From the cell containing the given text, extract its center point as (X, Y) coordinate. 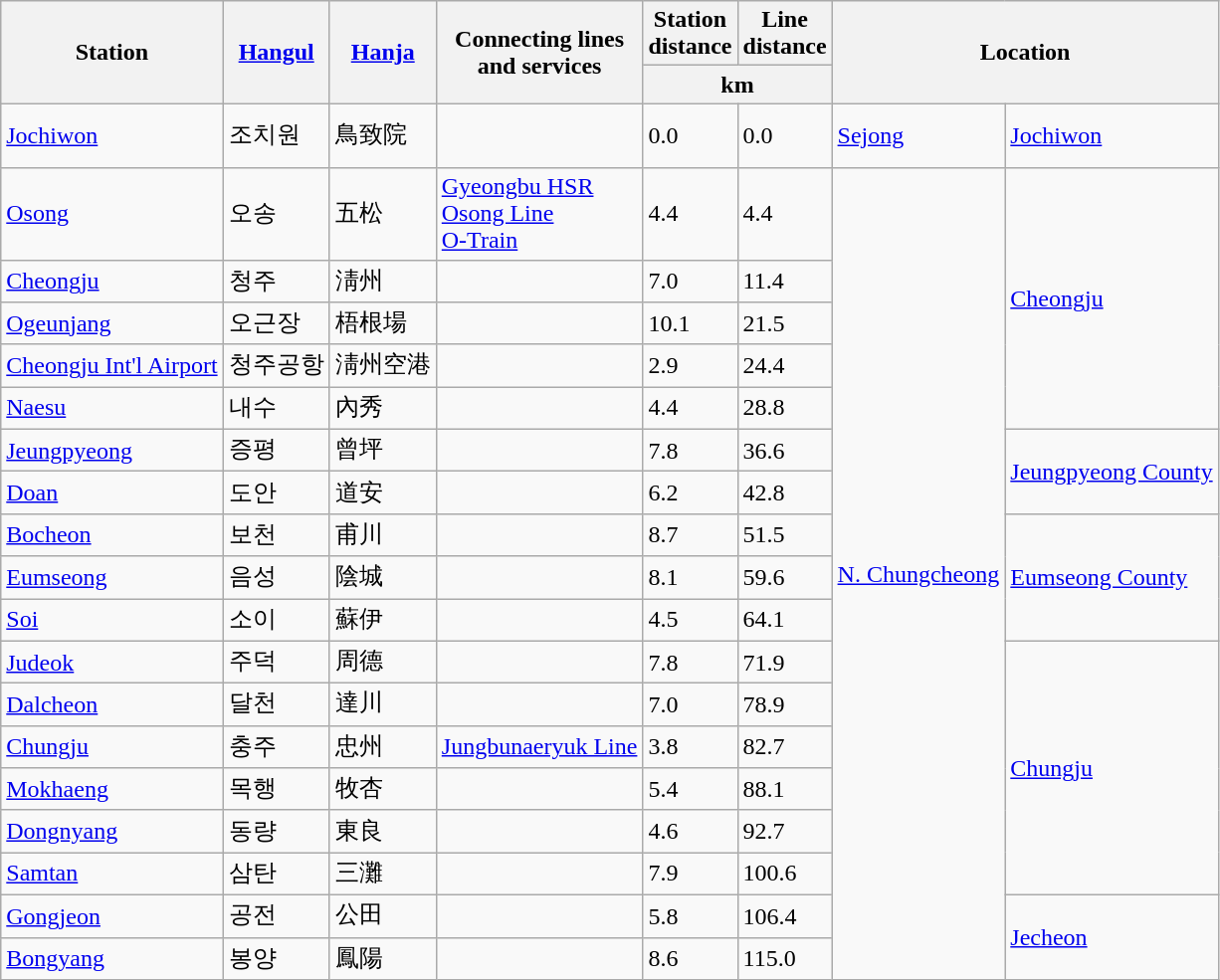
36.6 (784, 450)
21.5 (784, 324)
28.8 (784, 408)
道安 (382, 493)
5.4 (691, 790)
증평 (277, 450)
11.4 (784, 281)
鳳陽 (382, 959)
51.5 (784, 535)
三灘 (382, 874)
88.1 (784, 790)
삼탄 (277, 874)
내수 (277, 408)
Cheongju Int'l Airport (111, 366)
Eumseong County (1112, 577)
공전 (277, 915)
周德 (382, 663)
Doan (111, 493)
59.6 (784, 577)
蘇伊 (382, 621)
음성 (277, 577)
Samtan (111, 874)
충주 (277, 746)
오송 (277, 214)
Station (111, 52)
92.7 (784, 832)
4.5 (691, 621)
Osong (111, 214)
Bocheon (111, 535)
牧杏 (382, 790)
4.6 (691, 832)
소이 (277, 621)
42.8 (784, 493)
청주 (277, 281)
Jecheon (1112, 937)
Jeungpyeong County (1112, 472)
淸州空港 (382, 366)
24.4 (784, 366)
목행 (277, 790)
Hangul (277, 52)
Eumseong (111, 577)
公田 (382, 915)
東良 (382, 832)
64.1 (784, 621)
8.1 (691, 577)
동량 (277, 832)
Naesu (111, 408)
78.9 (784, 704)
주덕 (277, 663)
N. Chungcheong (918, 574)
봉양 (277, 959)
甫川 (382, 535)
82.7 (784, 746)
Ogeunjang (111, 324)
Sejong (918, 135)
도안 (277, 493)
Dalcheon (111, 704)
淸州 (382, 281)
曾坪 (382, 450)
梧根場 (382, 324)
Jeungpyeong (111, 450)
Jungbunaeryuk Line (539, 746)
8.6 (691, 959)
청주공항 (277, 366)
115.0 (784, 959)
km (737, 85)
達川 (382, 704)
5.8 (691, 915)
Hanja (382, 52)
忠州 (382, 746)
陰城 (382, 577)
Linedistance (784, 34)
Stationdistance (691, 34)
달천 (277, 704)
7.9 (691, 874)
五松 (382, 214)
3.8 (691, 746)
Connecting linesand services (539, 52)
8.7 (691, 535)
100.6 (784, 874)
10.1 (691, 324)
鳥致院 (382, 135)
조치원 (277, 135)
오근장 (277, 324)
71.9 (784, 663)
Judeok (111, 663)
Bongyang (111, 959)
보천 (277, 535)
6.2 (691, 493)
Gongjeon (111, 915)
106.4 (784, 915)
Gyeongbu HSROsong LineO-Train (539, 214)
Location (1025, 52)
Dongnyang (111, 832)
Mokhaeng (111, 790)
內秀 (382, 408)
Soi (111, 621)
2.9 (691, 366)
